Find where the given text appears and provide that cell's center as [X, Y] coordinate. 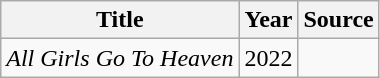
Title [120, 20]
Year [268, 20]
Source [338, 20]
2022 [268, 58]
All Girls Go To Heaven [120, 58]
